Determine the [x, y] coordinate at the center of the cell enclosing the given text.  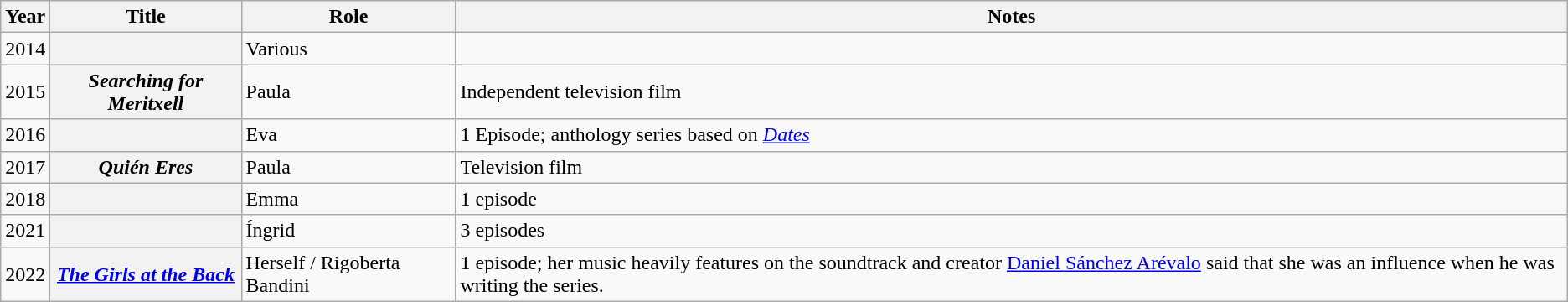
Eva [348, 135]
2016 [25, 135]
3 episodes [1012, 231]
2017 [25, 167]
Independent television film [1012, 92]
Television film [1012, 167]
2022 [25, 273]
Various [348, 49]
Herself / Rigoberta Bandini [348, 273]
2021 [25, 231]
Quién Eres [146, 167]
2018 [25, 199]
Role [348, 17]
1 episode [1012, 199]
2015 [25, 92]
Notes [1012, 17]
The Girls at the Back [146, 273]
1 Episode; anthology series based on Dates [1012, 135]
Emma [348, 199]
Íngrid [348, 231]
2014 [25, 49]
Year [25, 17]
Searching for Meritxell [146, 92]
Title [146, 17]
